Detect which cell encompasses the target text, then output its [x, y] center coordinate. 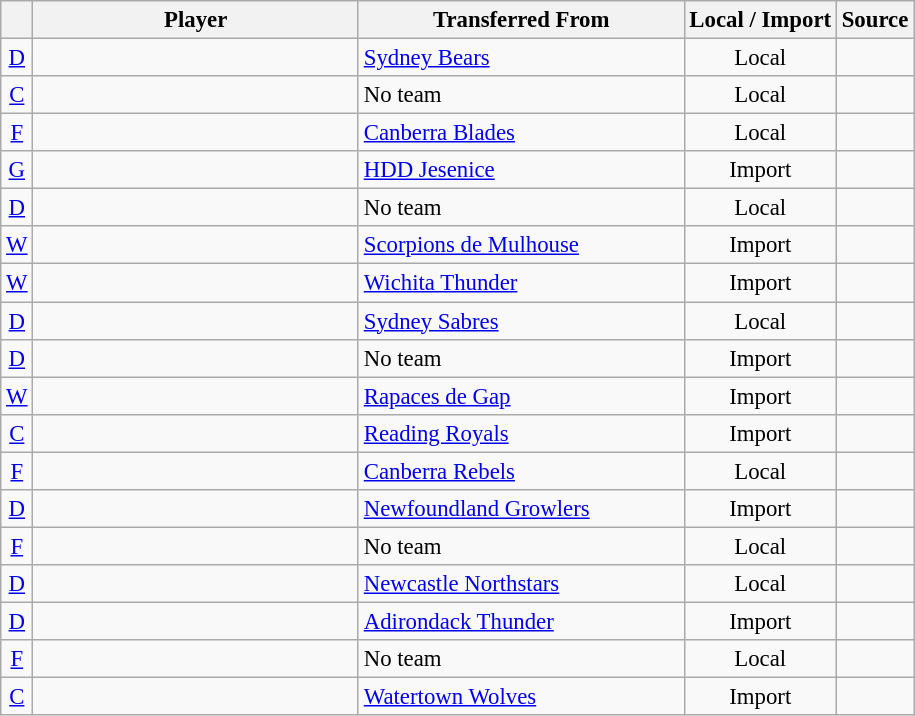
Watertown Wolves [521, 697]
Newcastle Northstars [521, 584]
Reading Royals [521, 433]
HDD Jesenice [521, 170]
Sydney Sabres [521, 321]
Player [196, 20]
G [17, 170]
Source [874, 20]
Canberra Blades [521, 133]
Newfoundland Growlers [521, 509]
Adirondack Thunder [521, 621]
Transferred From [521, 20]
Wichita Thunder [521, 283]
Sydney Bears [521, 58]
Local / Import [760, 20]
Rapaces de Gap [521, 396]
Canberra Rebels [521, 471]
Scorpions de Mulhouse [521, 245]
